Output the (X, Y) coordinate of the center of the cell containing the given text.  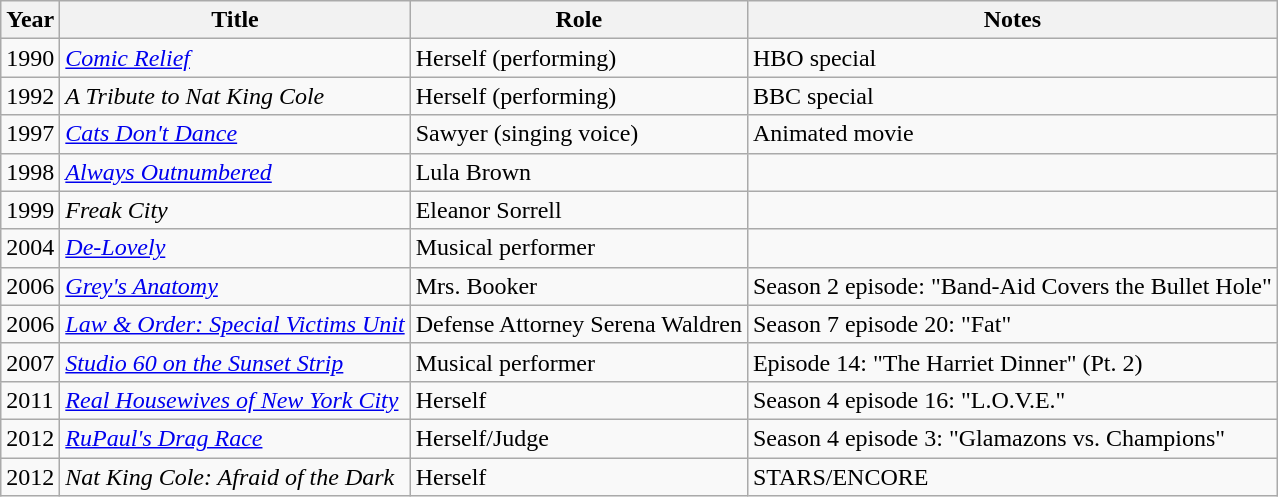
Nat King Cole: Afraid of the Dark (235, 477)
Defense Attorney Serena Waldren (578, 324)
STARS/ENCORE (1012, 477)
Law & Order: Special Victims Unit (235, 324)
De-Lovely (235, 248)
Herself/Judge (578, 438)
BBC special (1012, 96)
2007 (30, 362)
1999 (30, 210)
1992 (30, 96)
2011 (30, 400)
Season 7 episode 20: "Fat" (1012, 324)
Episode 14: "The Harriet Dinner" (Pt. 2) (1012, 362)
Eleanor Sorrell (578, 210)
Mrs. Booker (578, 286)
Season 4 episode 16: "L.O.V.E." (1012, 400)
Freak City (235, 210)
Animated movie (1012, 134)
Sawyer (singing voice) (578, 134)
Role (578, 20)
RuPaul's Drag Race (235, 438)
Cats Don't Dance (235, 134)
HBO special (1012, 58)
1998 (30, 172)
A Tribute to Nat King Cole (235, 96)
1997 (30, 134)
Grey's Anatomy (235, 286)
1990 (30, 58)
Comic Relief (235, 58)
Lula Brown (578, 172)
Year (30, 20)
2004 (30, 248)
Season 2 episode: "Band-Aid Covers the Bullet Hole" (1012, 286)
Season 4 episode 3: "Glamazons vs. Champions" (1012, 438)
Title (235, 20)
Always Outnumbered (235, 172)
Notes (1012, 20)
Real Housewives of New York City (235, 400)
Studio 60 on the Sunset Strip (235, 362)
